Capture the cell that displays the provided text and extract its [X, Y] central coordinate. 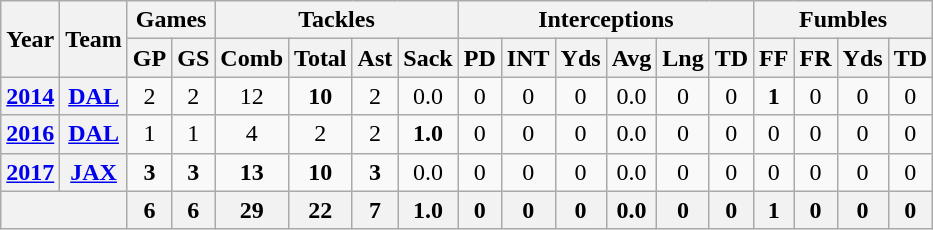
Avg [632, 58]
INT [528, 58]
Sack [428, 58]
4 [252, 134]
PD [480, 58]
Fumbles [844, 20]
Total [321, 58]
12 [252, 96]
Tackles [336, 20]
FF [774, 58]
JAX [94, 172]
2016 [30, 134]
2014 [30, 96]
GS [194, 58]
Comb [252, 58]
Ast [375, 58]
GP [149, 58]
Games [170, 20]
2017 [30, 172]
Interceptions [606, 20]
29 [252, 210]
Year [30, 39]
FR [816, 58]
13 [252, 172]
7 [375, 210]
22 [321, 210]
Lng [683, 58]
Team [94, 39]
